Detect which cell encompasses the target text, then output its [x, y] center coordinate. 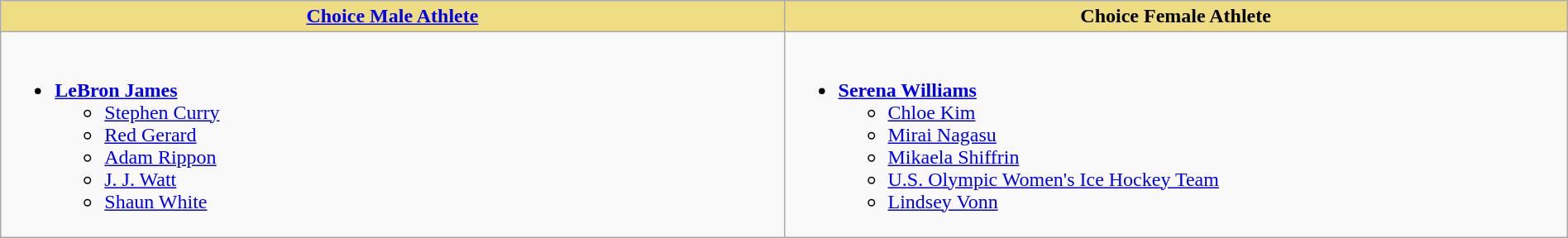
LeBron JamesStephen CurryRed GerardAdam RipponJ. J. WattShaun White [392, 135]
Choice Male Athlete [392, 17]
Choice Female Athlete [1176, 17]
Serena WilliamsChloe KimMirai NagasuMikaela ShiffrinU.S. Olympic Women's Ice Hockey TeamLindsey Vonn [1176, 135]
